Capture the cell that displays the provided text and extract its (X, Y) central coordinate. 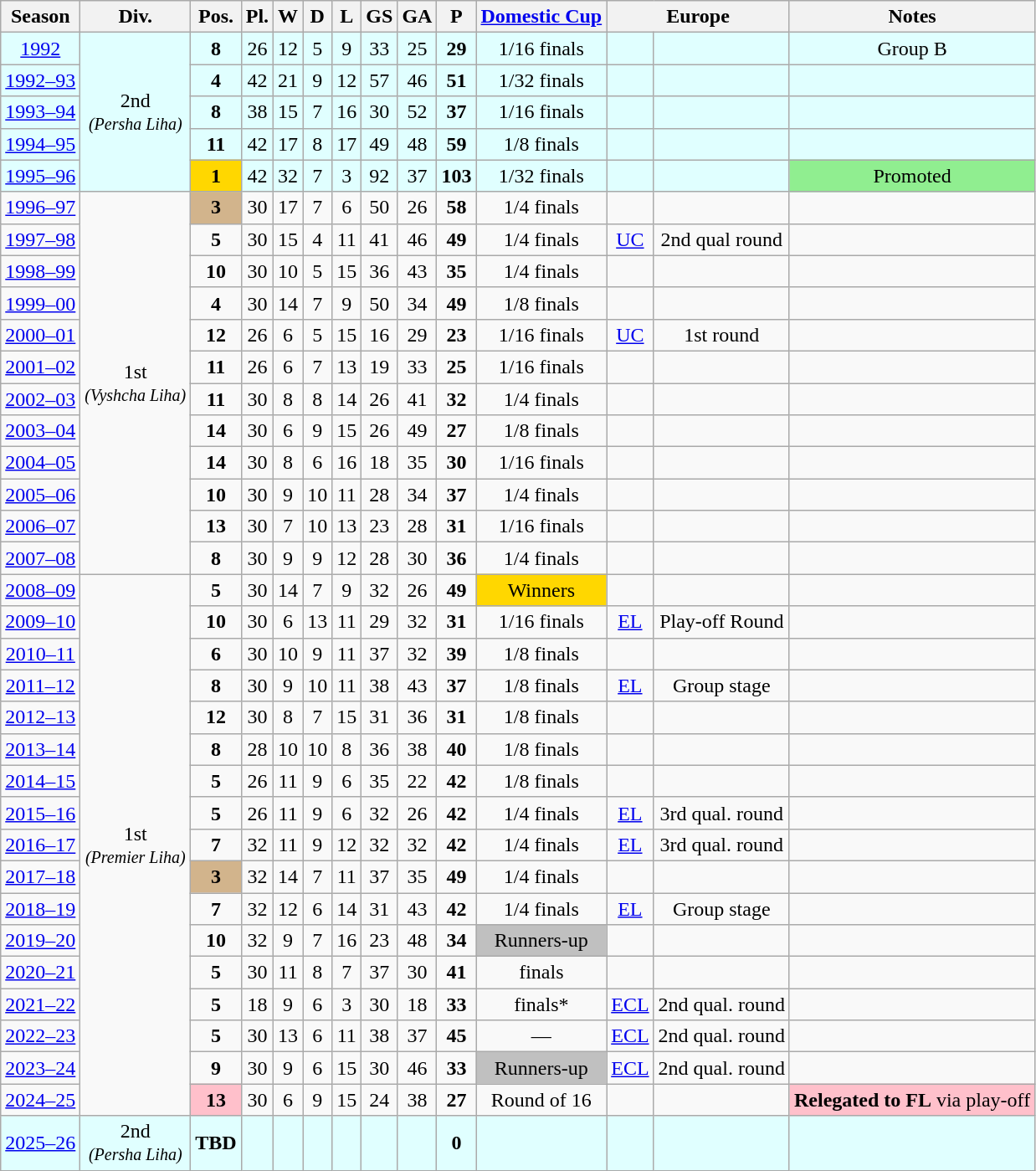
1999–00 (40, 303)
2016–17 (40, 845)
2003–04 (40, 431)
103 (457, 176)
1992–93 (40, 80)
58 (457, 208)
D (318, 17)
2015–16 (40, 813)
TBD (216, 1143)
Group B (912, 49)
Europe (698, 17)
2024–25 (40, 1100)
Season (40, 17)
45 (457, 1036)
22 (417, 781)
Relegated to FL via play-off (912, 1100)
52 (417, 112)
1997–98 (40, 239)
1998–99 (40, 271)
GA (417, 17)
Play-off Round (721, 622)
2008–09 (40, 590)
finals* (541, 1004)
1995–96 (40, 176)
GS (380, 17)
1993–94 (40, 112)
Winners (541, 590)
2010–11 (40, 654)
2017–18 (40, 876)
2006–07 (40, 526)
1996–97 (40, 208)
1st(Premier Liha) (136, 845)
57 (380, 80)
Promoted (912, 176)
2000–01 (40, 335)
P (457, 17)
Pl. (257, 17)
2002–03 (40, 399)
24 (380, 1100)
40 (457, 749)
2nd qual round (721, 239)
59 (457, 144)
2013–14 (40, 749)
92 (380, 176)
1 (216, 176)
1st(Vyshcha Liha) (136, 383)
2012–13 (40, 717)
1994–95 (40, 144)
2022–23 (40, 1036)
Pos. (216, 17)
2009–10 (40, 622)
Div. (136, 17)
1992 (40, 49)
2019–20 (40, 941)
2023–24 (40, 1068)
Notes (912, 17)
2004–05 (40, 463)
finals (541, 973)
1st round (721, 335)
W (288, 17)
19 (380, 367)
— (541, 1036)
0 (457, 1143)
2001–02 (40, 367)
2007–08 (40, 558)
Domestic Cup (541, 17)
2018–19 (40, 908)
L (346, 17)
51 (457, 80)
39 (457, 654)
2020–21 (40, 973)
2021–22 (40, 1004)
Round of 16 (541, 1100)
2014–15 (40, 781)
2011–12 (40, 686)
2025–26 (40, 1143)
21 (288, 80)
2005–06 (40, 495)
